Identify which cell holds the provided text, then report its (x, y) central coordinate. 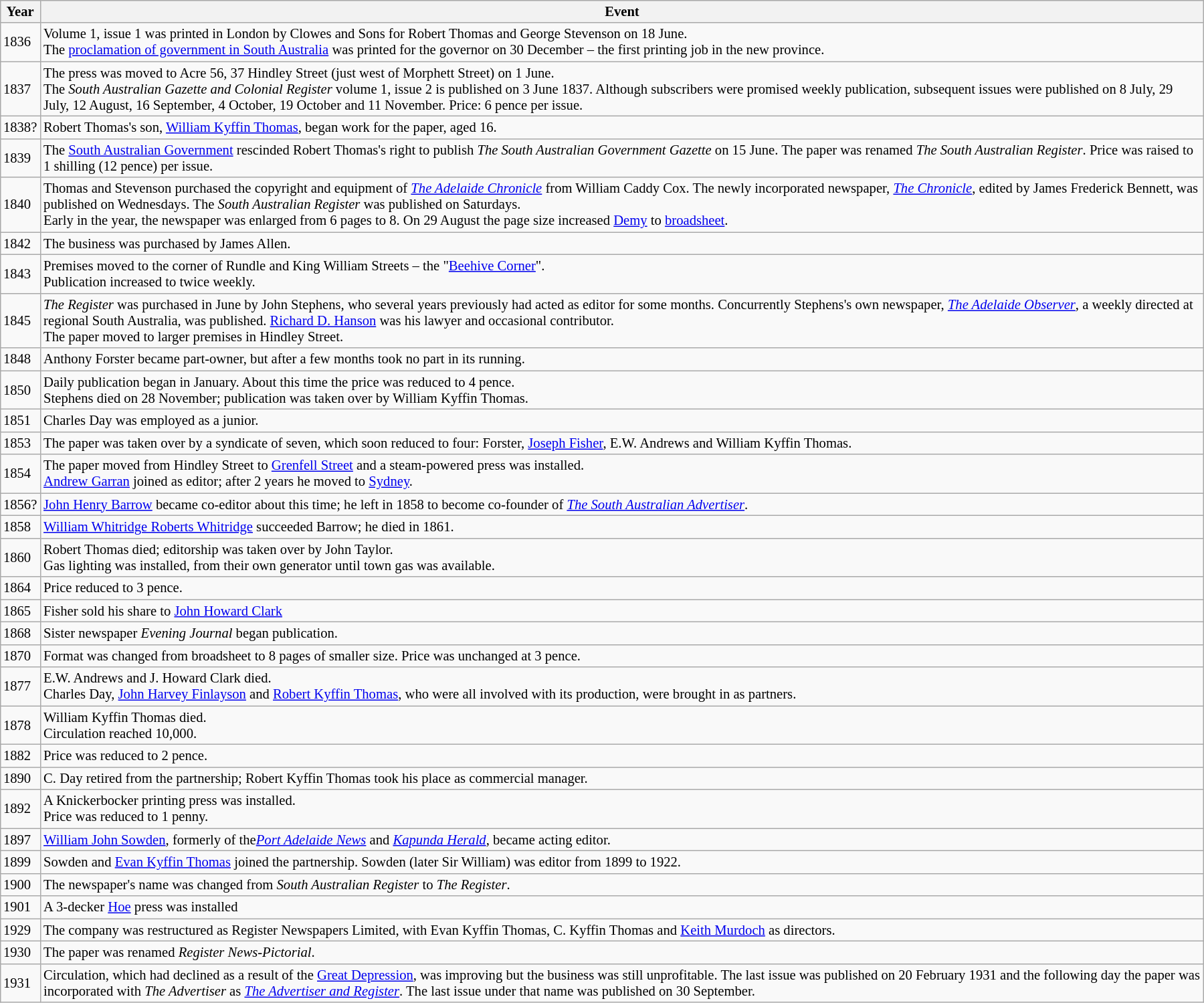
Sister newspaper Evening Journal began publication. (622, 634)
Sowden and Evan Kyffin Thomas joined the partnership. Sowden (later Sir William) was editor from 1899 to 1922. (622, 862)
1897 (20, 840)
1836 (20, 42)
C. Day retired from the partnership; Robert Kyffin Thomas took his place as commercial manager. (622, 778)
1860 (20, 557)
John Henry Barrow became co-editor about this time; he left in 1858 to become co-founder of The South Australian Advertiser. (622, 505)
A Knickerbocker printing press was installed.Price was reduced to 1 penny. (622, 809)
1882 (20, 756)
Premises moved to the corner of Rundle and King William Streets – the "Beehive Corner".Publication increased to twice weekly. (622, 274)
1854 (20, 474)
Event (622, 11)
1878 (20, 725)
1850 (20, 390)
1929 (20, 930)
The paper was taken over by a syndicate of seven, which soon reduced to four: Forster, Joseph Fisher, E.W. Andrews and William Kyffin Thomas. (622, 443)
1837 (20, 89)
Robert Thomas's son, William Kyffin Thomas, began work for the paper, aged 16. (622, 128)
1864 (20, 588)
1853 (20, 443)
1899 (20, 862)
1892 (20, 809)
1858 (20, 527)
Fisher sold his share to John Howard Clark (622, 611)
1931 (20, 983)
1848 (20, 359)
1865 (20, 611)
1843 (20, 274)
Format was changed from broadsheet to 8 pages of smaller size. Price was unchanged at 3 pence. (622, 656)
1901 (20, 907)
Price reduced to 3 pence. (622, 588)
The company was restructured as Register Newspapers Limited, with Evan Kyffin Thomas, C. Kyffin Thomas and Keith Murdoch as directors. (622, 930)
Robert Thomas died; editorship was taken over by John Taylor.Gas lighting was installed, from their own generator until town gas was available. (622, 557)
The paper was renamed Register News-Pictorial. (622, 953)
William Whitridge Roberts Whitridge succeeded Barrow; he died in 1861. (622, 527)
1838? (20, 128)
1900 (20, 885)
The business was purchased by James Allen. (622, 244)
Price was reduced to 2 pence. (622, 756)
1930 (20, 953)
Year (20, 11)
1839 (20, 158)
William John Sowden, formerly of thePort Adelaide News and Kapunda Herald, became acting editor. (622, 840)
1842 (20, 244)
Anthony Forster became part-owner, but after a few months took no part in its running. (622, 359)
The newspaper's name was changed from South Australian Register to The Register. (622, 885)
1845 (20, 321)
1890 (20, 778)
1840 (20, 205)
A 3-decker Hoe press was installed (622, 907)
1877 (20, 687)
1851 (20, 421)
William Kyffin Thomas died.Circulation reached 10,000. (622, 725)
1868 (20, 634)
Charles Day was employed as a junior. (622, 421)
1870 (20, 656)
1856? (20, 505)
